Find where the given text appears and provide that cell's center as [x, y] coordinate. 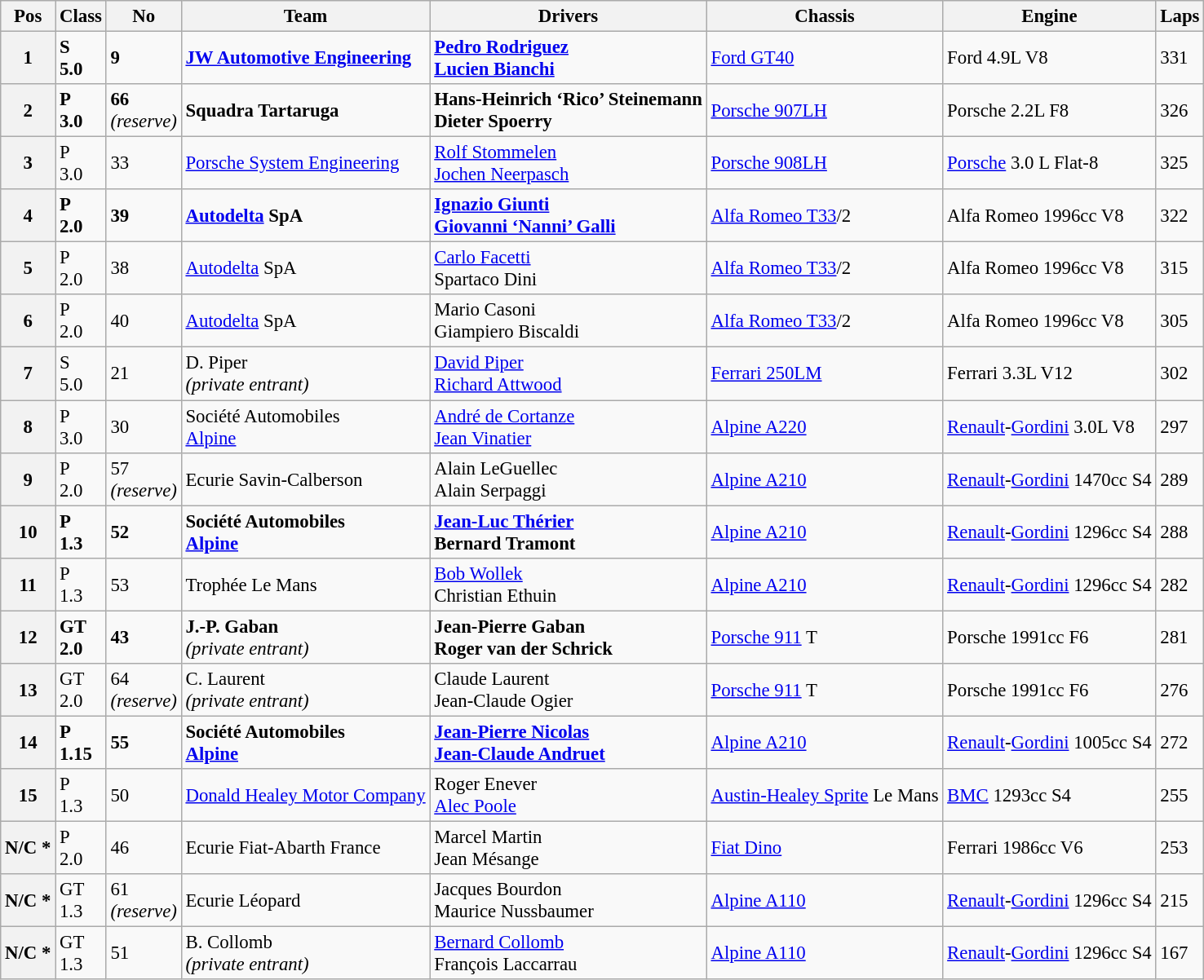
281 [1180, 638]
Marcel Martin Jean Mésange [568, 848]
Mario Casoni Giampiero Biscaldi [568, 321]
167 [1180, 954]
JW Automotive Engineering [305, 59]
Jean-Pierre Gaban Roger van der Schrick [568, 638]
Renault-Gordini 3.0L V8 [1049, 427]
64(reserve) [144, 690]
Porsche 3.0 L Flat-8 [1049, 163]
57(reserve) [144, 479]
38 [144, 269]
B. Collomb (private entrant) [305, 954]
Porsche System Engineering [305, 163]
Alain LeGuellec Alain Serpaggi [568, 479]
Trophée Le Mans [305, 584]
53 [144, 584]
Renault-Gordini 1005cc S4 [1049, 742]
P1.15 [82, 742]
30 [144, 427]
Ecurie Fiat-Abarth France [305, 848]
Bernard Collomb François Laccarrau [568, 954]
Roger Enever Alec Poole [568, 796]
Ecurie Savin-Calberson [305, 479]
46 [144, 848]
61(reserve) [144, 900]
Class [82, 16]
326 [1180, 111]
297 [1180, 427]
Donald Healey Motor Company [305, 796]
15 [28, 796]
Renault-Gordini 1470cc S4 [1049, 479]
21 [144, 373]
D. Piper(private entrant) [305, 373]
André de Cortanze Jean Vinatier [568, 427]
39 [144, 215]
Ford GT40 [825, 59]
11 [28, 584]
55 [144, 742]
Claude Laurent Jean-Claude Ogier [568, 690]
Rolf Stommelen Jochen Neerpasch [568, 163]
6 [28, 321]
51 [144, 954]
4 [28, 215]
2 [28, 111]
40 [144, 321]
C. Laurent(private entrant) [305, 690]
Austin-Healey Sprite Le Mans [825, 796]
Porsche 907LH [825, 111]
13 [28, 690]
8 [28, 427]
215 [1180, 900]
12 [28, 638]
66(reserve) [144, 111]
Squadra Tartaruga [305, 111]
BMC 1293cc S4 [1049, 796]
331 [1180, 59]
Jacques Bourdon Maurice Nussbaumer [568, 900]
Drivers [568, 16]
Ferrari 250LM [825, 373]
David Piper Richard Attwood [568, 373]
Pedro Rodriguez Lucien Bianchi [568, 59]
302 [1180, 373]
Carlo Facetti Spartaco Dini [568, 269]
Ecurie Léopard [305, 900]
305 [1180, 321]
Team [305, 16]
289 [1180, 479]
33 [144, 163]
Alpine A220 [825, 427]
282 [1180, 584]
Bob Wollek Christian Ethuin [568, 584]
Ford 4.9L V8 [1049, 59]
No [144, 16]
253 [1180, 848]
Ferrari 1986cc V6 [1049, 848]
7 [28, 373]
50 [144, 796]
315 [1180, 269]
276 [1180, 690]
3 [28, 163]
Jean-Luc Thérier Bernard Tramont [568, 532]
Porsche 908LH [825, 163]
Chassis [825, 16]
J.-P. Gaban(private entrant) [305, 638]
Hans-Heinrich ‘Rico’ Steinemann Dieter Spoerry [568, 111]
Engine [1049, 16]
Laps [1180, 16]
322 [1180, 215]
Jean-Pierre Nicolas Jean-Claude Andruet [568, 742]
Fiat Dino [825, 848]
14 [28, 742]
5 [28, 269]
325 [1180, 163]
Pos [28, 16]
43 [144, 638]
Ignazio Giunti Giovanni ‘Nanni’ Galli [568, 215]
255 [1180, 796]
288 [1180, 532]
Porsche 2.2L F8 [1049, 111]
Ferrari 3.3L V12 [1049, 373]
1 [28, 59]
10 [28, 532]
52 [144, 532]
272 [1180, 742]
